From the cell containing the given text, extract its center point as (x, y) coordinate. 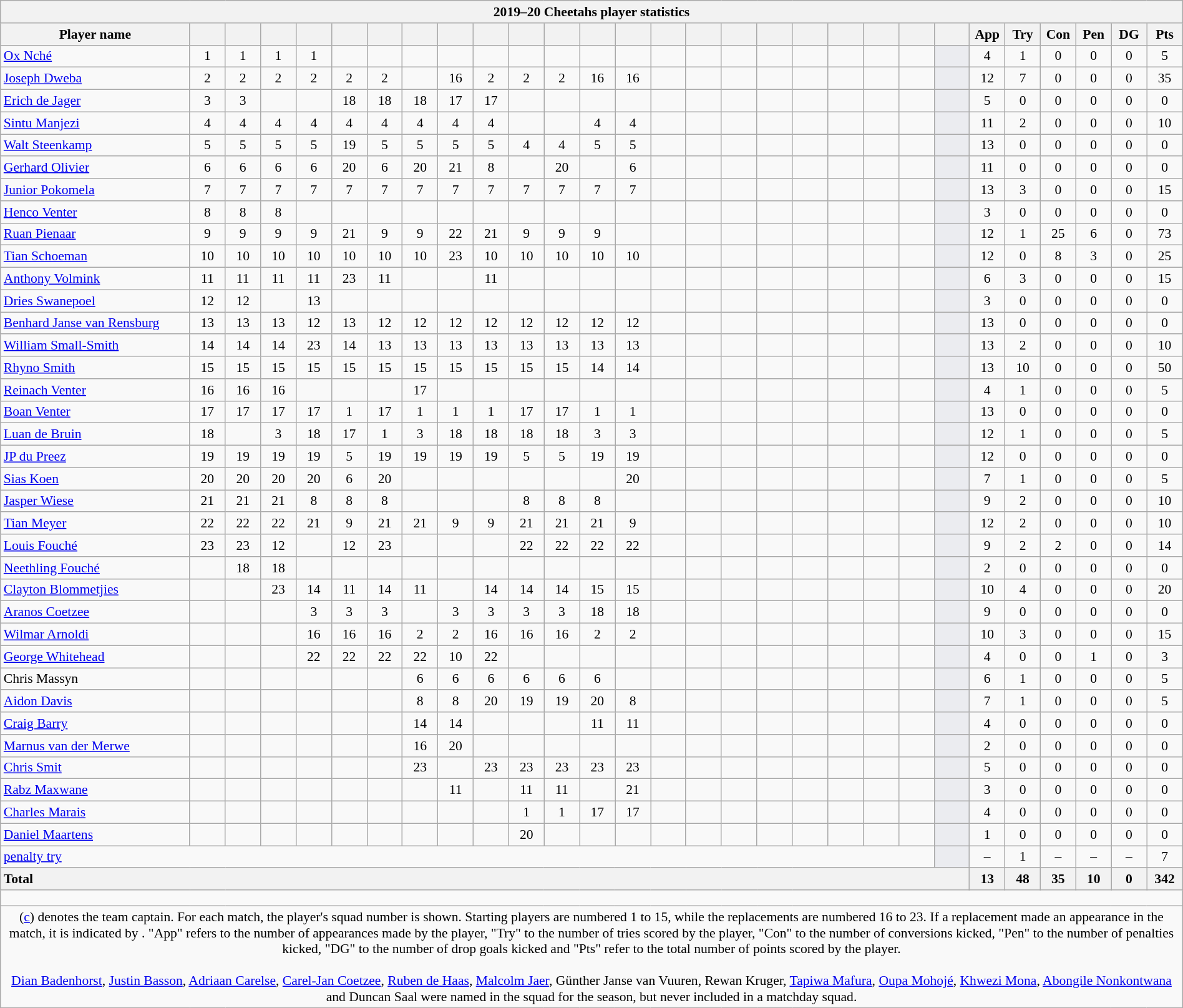
Rabz Maxwane (95, 790)
Aidon Davis (95, 702)
Tian Meyer (95, 524)
Benhard Janse van Rensburg (95, 323)
Sintu Manjezi (95, 123)
Pts (1164, 34)
Pen (1093, 34)
342 (1164, 879)
Aranos Coetzee (95, 612)
Neethling Fouché (95, 568)
Chris Massyn (95, 679)
73 (1164, 234)
Craig Barry (95, 723)
penalty try (467, 857)
Gerhard Olivier (95, 168)
Jasper Wiese (95, 501)
Wilmar Arnoldi (95, 635)
Clayton Blommetjies (95, 590)
Henco Venter (95, 212)
Anthony Volmink (95, 279)
Luan de Bruin (95, 434)
Junior Pokomela (95, 190)
Tian Schoeman (95, 257)
Walt Steenkamp (95, 145)
JP du Preez (95, 457)
Con (1058, 34)
Joseph Dweba (95, 79)
Reinach Venter (95, 390)
50 (1164, 368)
App (987, 34)
Marnus van der Merwe (95, 746)
Boan Venter (95, 412)
William Small-Smith (95, 346)
Erich de Jager (95, 101)
Sias Koen (95, 479)
Charles Marais (95, 813)
Total (485, 879)
Chris Smit (95, 768)
Louis Fouché (95, 546)
Try (1023, 34)
Rhyno Smith (95, 368)
DG (1129, 34)
Daniel Maartens (95, 834)
48 (1023, 879)
Ox Nché (95, 56)
Ruan Pienaar (95, 234)
2019–20 Cheetahs player statistics (591, 12)
George Whitehead (95, 657)
Dries Swanepoel (95, 301)
Player name (95, 34)
